Scan for the cell matching the given text and deliver its (x, y) coordinate at center. 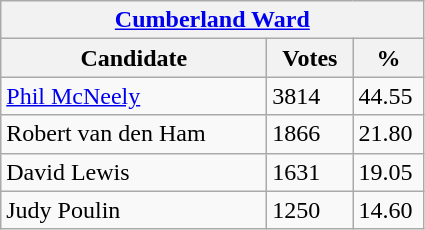
Judy Poulin (134, 210)
Votes (310, 58)
Robert van den Ham (134, 134)
44.55 (388, 96)
1631 (310, 172)
Cumberland Ward (212, 20)
Candidate (134, 58)
Phil McNeely (134, 96)
21.80 (388, 134)
19.05 (388, 172)
14.60 (388, 210)
% (388, 58)
1866 (310, 134)
3814 (310, 96)
1250 (310, 210)
David Lewis (134, 172)
